Scan for the cell matching the given text and deliver its (X, Y) coordinate at center. 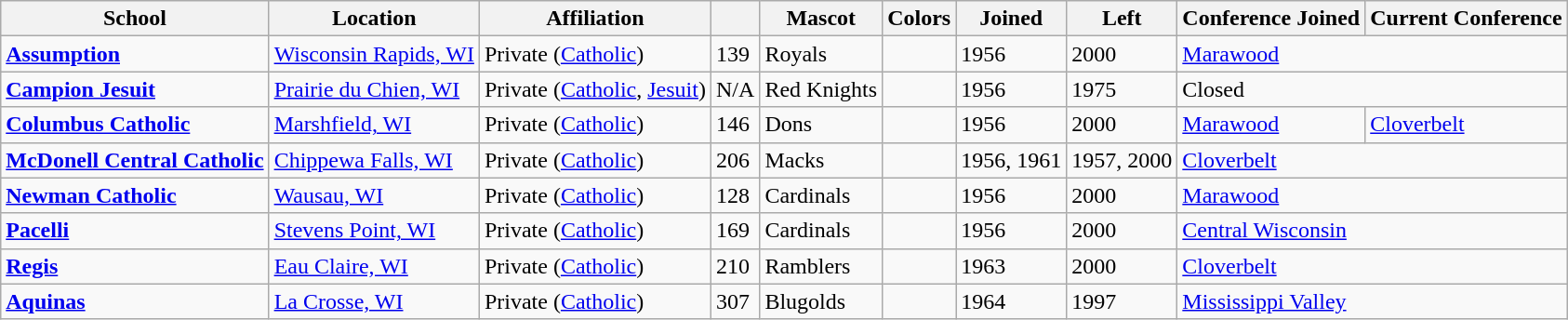
Columbus Catholic (135, 125)
1963 (1012, 266)
School (135, 19)
Blugolds (821, 301)
Wausau, WI (374, 195)
Chippewa Falls, WI (374, 160)
Central Wisconsin (1373, 231)
Conference Joined (1271, 19)
Assumption (135, 54)
169 (735, 231)
La Crosse, WI (374, 301)
Prairie du Chien, WI (374, 89)
Royals (821, 54)
Wisconsin Rapids, WI (374, 54)
Pacelli (135, 231)
1957, 2000 (1122, 160)
Dons (821, 125)
Mascot (821, 19)
Red Knights (821, 89)
Regis (135, 266)
Colors (919, 19)
146 (735, 125)
1975 (1122, 89)
1997 (1122, 301)
1964 (1012, 301)
Private (Catholic, Jesuit) (595, 89)
Closed (1373, 89)
Left (1122, 19)
307 (735, 301)
N/A (735, 89)
Current Conference (1466, 19)
210 (735, 266)
Newman Catholic (135, 195)
Macks (821, 160)
McDonell Central Catholic (135, 160)
Aquinas (135, 301)
139 (735, 54)
Stevens Point, WI (374, 231)
Affiliation (595, 19)
Joined (1012, 19)
Mississippi Valley (1373, 301)
Marshfield, WI (374, 125)
Location (374, 19)
128 (735, 195)
Campion Jesuit (135, 89)
Ramblers (821, 266)
1956, 1961 (1012, 160)
Eau Claire, WI (374, 266)
206 (735, 160)
